From the cell containing the given text, extract its center point as [x, y] coordinate. 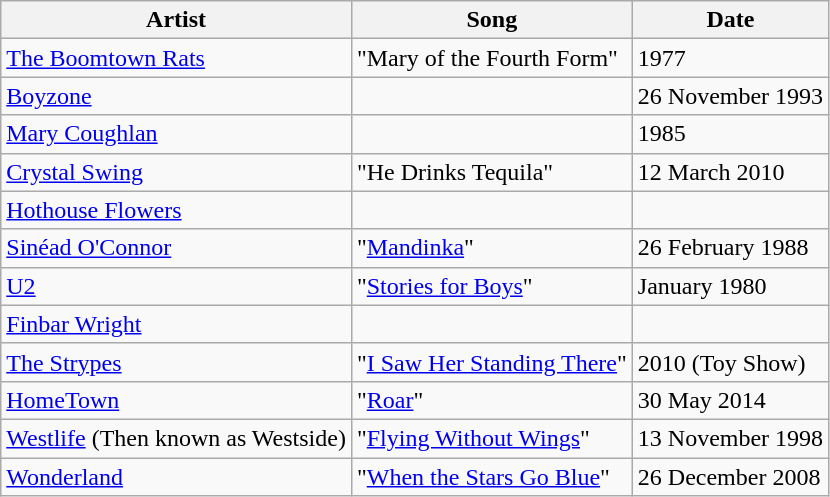
26 February 1988 [730, 248]
"Roar" [492, 400]
1985 [730, 134]
"Flying Without Wings" [492, 438]
13 November 1998 [730, 438]
January 1980 [730, 286]
"Mary of the Fourth Form" [492, 58]
Song [492, 20]
26 November 1993 [730, 96]
Boyzone [176, 96]
HomeTown [176, 400]
Finbar Wright [176, 324]
Artist [176, 20]
Westlife (Then known as Westside) [176, 438]
30 May 2014 [730, 400]
26 December 2008 [730, 477]
"Stories for Boys" [492, 286]
U2 [176, 286]
Hothouse Flowers [176, 210]
"I Saw Her Standing There" [492, 362]
12 March 2010 [730, 172]
Date [730, 20]
"When the Stars Go Blue" [492, 477]
2010 (Toy Show) [730, 362]
Sinéad O'Connor [176, 248]
"Mandinka" [492, 248]
The Strypes [176, 362]
The Boomtown Rats [176, 58]
Wonderland [176, 477]
Crystal Swing [176, 172]
"He Drinks Tequila" [492, 172]
1977 [730, 58]
Mary Coughlan [176, 134]
